Search for the cell housing the specified text and yield its [X, Y] center coordinate. 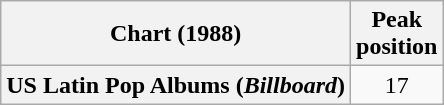
Chart (1988) [176, 34]
Peakposition [397, 34]
17 [397, 85]
US Latin Pop Albums (Billboard) [176, 85]
